Output the (x, y) coordinate of the center of the cell containing the given text.  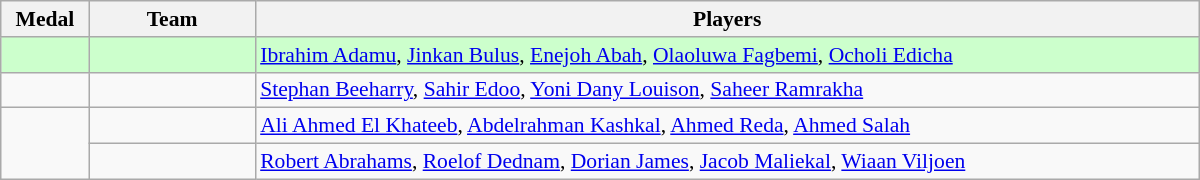
Robert Abrahams, Roelof Dednam, Dorian James, Jacob Maliekal, Wiaan Viljoen (727, 162)
Stephan Beeharry, Sahir Edoo, Yoni Dany Louison, Saheer Ramrakha (727, 90)
Medal (45, 19)
Ibrahim Adamu, Jinkan Bulus, Enejoh Abah, Olaoluwa Fagbemi, Ocholi Edicha (727, 55)
Ali Ahmed El Khateeb, Abdelrahman Kashkal, Ahmed Reda, Ahmed Salah (727, 126)
Players (727, 19)
Team (172, 19)
